Determine the [x, y] coordinate at the center of the cell enclosing the given text.  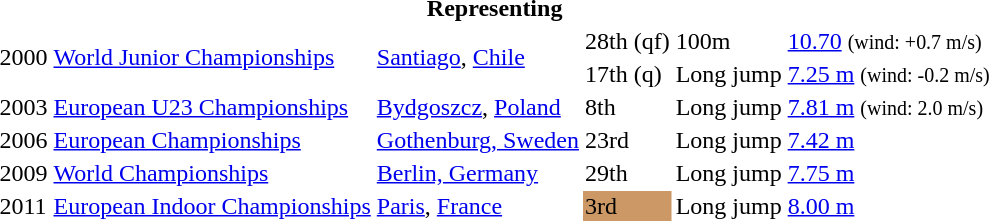
17th (q) [627, 74]
Gothenburg, Sweden [478, 140]
100m [728, 41]
European U23 Championships [212, 107]
Paris, France [478, 206]
3rd [627, 206]
23rd [627, 140]
European Indoor Championships [212, 206]
European Championships [212, 140]
Santiago, Chile [478, 58]
World Junior Championships [212, 58]
World Championships [212, 173]
29th [627, 173]
8th [627, 107]
Berlin, Germany [478, 173]
28th (qf) [627, 41]
Bydgoszcz, Poland [478, 107]
